Find where the given text appears and provide that cell's center as [x, y] coordinate. 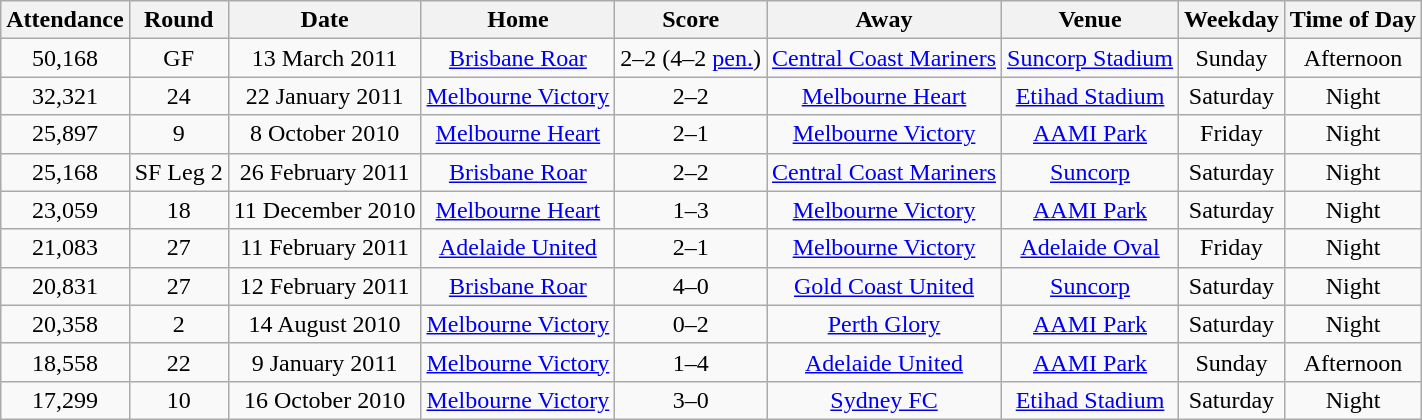
18,558 [65, 362]
12 February 2011 [324, 286]
21,083 [65, 248]
Perth Glory [884, 324]
18 [178, 210]
SF Leg 2 [178, 172]
0–2 [691, 324]
1–4 [691, 362]
14 August 2010 [324, 324]
11 December 2010 [324, 210]
10 [178, 400]
Home [518, 20]
22 January 2011 [324, 96]
4–0 [691, 286]
GF [178, 58]
17,299 [65, 400]
Gold Coast United [884, 286]
20,831 [65, 286]
9 [178, 134]
Time of Day [1352, 20]
32,321 [65, 96]
2 [178, 324]
1–3 [691, 210]
Sydney FC [884, 400]
50,168 [65, 58]
11 February 2011 [324, 248]
Venue [1090, 20]
26 February 2011 [324, 172]
22 [178, 362]
13 March 2011 [324, 58]
Date [324, 20]
Suncorp Stadium [1090, 58]
Adelaide Oval [1090, 248]
Away [884, 20]
25,168 [65, 172]
9 January 2011 [324, 362]
2–2 (4–2 pen.) [691, 58]
24 [178, 96]
20,358 [65, 324]
3–0 [691, 400]
16 October 2010 [324, 400]
Score [691, 20]
Round [178, 20]
Weekday [1232, 20]
8 October 2010 [324, 134]
Attendance [65, 20]
25,897 [65, 134]
23,059 [65, 210]
